Locate the cell with the specified text and output its [x, y] center coordinate. 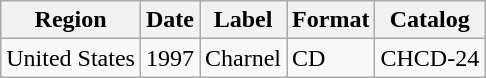
CD [331, 58]
CHCD-24 [430, 58]
1997 [170, 58]
United States [71, 58]
Region [71, 20]
Format [331, 20]
Date [170, 20]
Label [244, 20]
Catalog [430, 20]
Charnel [244, 58]
